Find where the given text appears and provide that cell's center as [x, y] coordinate. 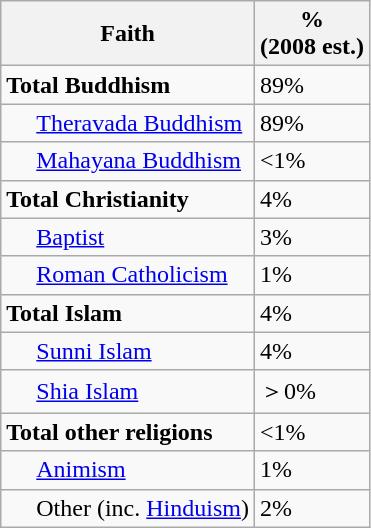
Mahayana Buddhism [128, 161]
Total other religions [128, 432]
Faith [128, 34]
Theravada Buddhism [128, 123]
3% [312, 237]
Shia Islam [128, 392]
%(2008 est.) [312, 34]
Total Buddhism [128, 85]
Animism [128, 470]
Sunni Islam [128, 351]
＞0% [312, 392]
Other (inc. Hinduism) [128, 508]
2% [312, 508]
Total Christianity [128, 199]
Baptist [128, 237]
Total Islam [128, 313]
Roman Catholicism [128, 275]
